Pinpoint the cell where the given text exists, returning its (X, Y) midpoint coordinate. 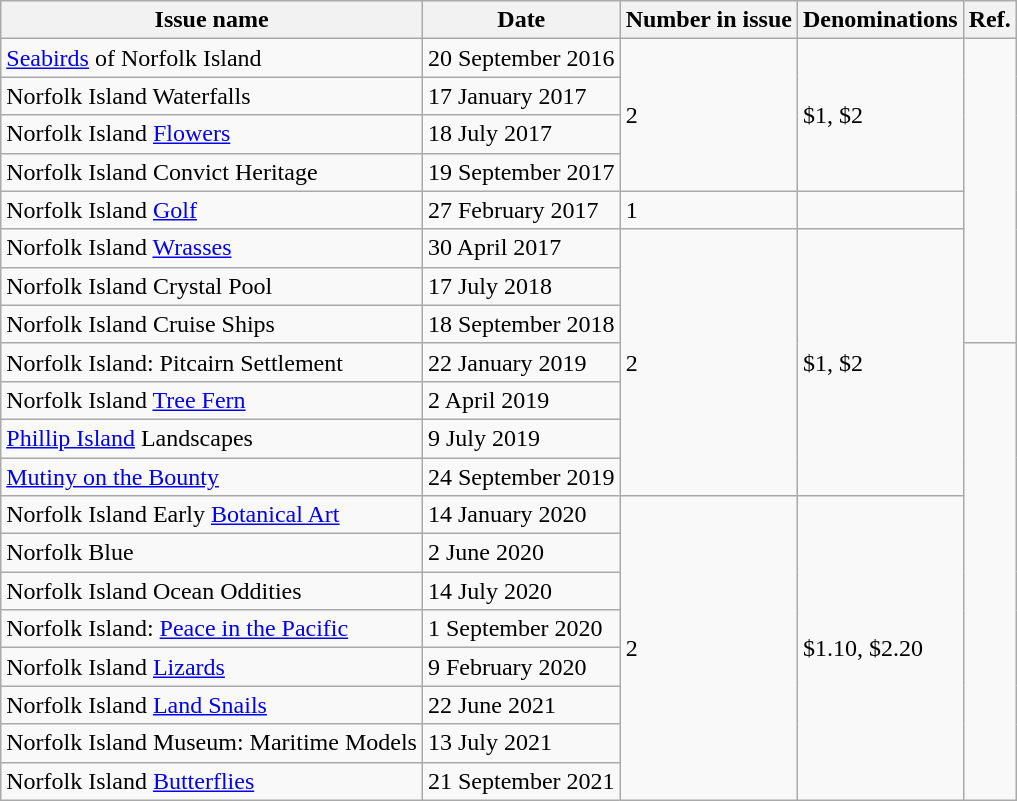
20 September 2016 (521, 58)
Issue name (212, 20)
Norfolk Blue (212, 553)
Norfolk Island Early Botanical Art (212, 515)
Norfolk Island Ocean Oddities (212, 591)
22 January 2019 (521, 362)
19 September 2017 (521, 172)
17 January 2017 (521, 96)
Norfolk Island Flowers (212, 134)
Norfolk Island Waterfalls (212, 96)
24 September 2019 (521, 477)
Norfolk Island Tree Fern (212, 400)
Norfolk Island Crystal Pool (212, 286)
Ref. (990, 20)
Norfolk Island Wrasses (212, 248)
18 September 2018 (521, 324)
9 July 2019 (521, 438)
1 (708, 210)
Norfolk Island: Pitcairn Settlement (212, 362)
$1.10, $2.20 (880, 648)
Norfolk Island Golf (212, 210)
14 July 2020 (521, 591)
13 July 2021 (521, 743)
Date (521, 20)
30 April 2017 (521, 248)
2 June 2020 (521, 553)
17 July 2018 (521, 286)
2 April 2019 (521, 400)
9 February 2020 (521, 667)
Seabirds of Norfolk Island (212, 58)
Number in issue (708, 20)
Norfolk Island Butterflies (212, 781)
21 September 2021 (521, 781)
Norfolk Island Museum: Maritime Models (212, 743)
Norfolk Island Land Snails (212, 705)
1 September 2020 (521, 629)
14 January 2020 (521, 515)
22 June 2021 (521, 705)
18 July 2017 (521, 134)
Mutiny on the Bounty (212, 477)
27 February 2017 (521, 210)
Norfolk Island: Peace in the Pacific (212, 629)
Norfolk Island Lizards (212, 667)
Norfolk Island Convict Heritage (212, 172)
Denominations (880, 20)
Phillip Island Landscapes (212, 438)
Norfolk Island Cruise Ships (212, 324)
